Search for the cell housing the specified text and yield its [x, y] center coordinate. 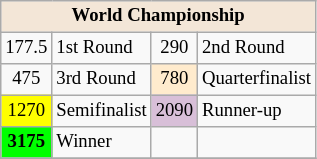
2090 [174, 112]
177.5 [26, 48]
Quarterfinalist [257, 80]
780 [174, 80]
1270 [26, 112]
475 [26, 80]
2nd Round [257, 48]
1st Round [102, 48]
World Championship [158, 16]
290 [174, 48]
3175 [26, 142]
3rd Round [102, 80]
Semifinalist [102, 112]
Winner [102, 142]
Runner-up [257, 112]
